From the cell containing the given text, extract its center point as (X, Y) coordinate. 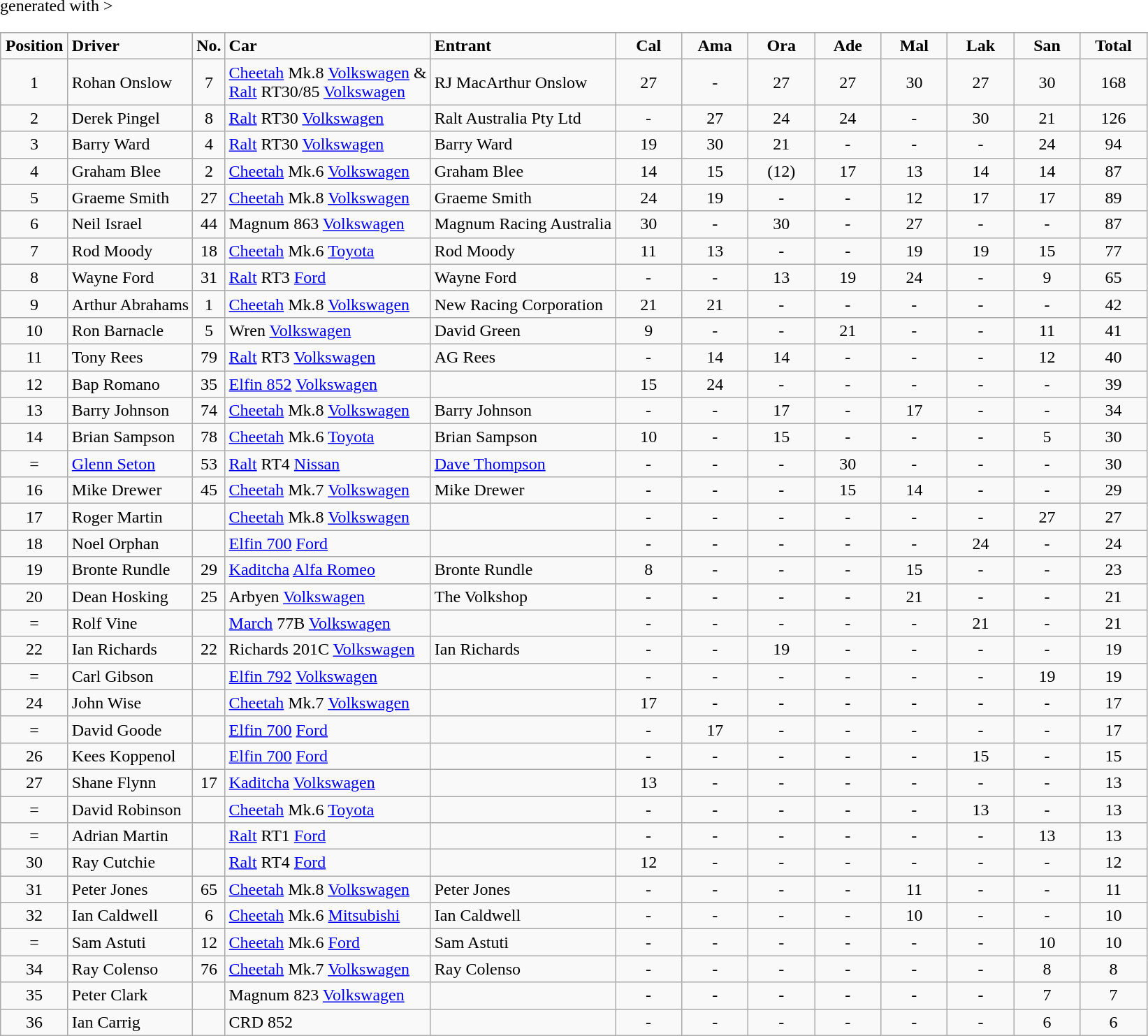
Wren Volkswagen (328, 330)
23 (1114, 570)
Magnum 863 Volkswagen (328, 224)
Elfin 792 Volkswagen (328, 676)
Shane Flynn (130, 782)
53 (209, 464)
Neil Israel (130, 224)
Entrant (523, 46)
126 (1114, 118)
Ralt Australia Pty Ltd (523, 118)
Car (328, 46)
Dean Hosking (130, 597)
Roger Martin (130, 517)
Arthur Abrahams (130, 304)
David Goode (130, 729)
AG Rees (523, 357)
Ralt RT1 Ford (328, 836)
The Volkshop (523, 597)
74 (209, 411)
Ralt RT4 Nissan (328, 464)
Carl Gibson (130, 676)
Kees Koppenol (130, 756)
Kaditcha Alfa Romeo (328, 570)
Cheetah Mk.6 Ford (328, 942)
Bap Romano (130, 384)
David Robinson (130, 810)
36 (35, 1022)
41 (1114, 330)
Kaditcha Volkswagen (328, 782)
CRD 852 (328, 1022)
New Racing Corporation (523, 304)
Ron Barnacle (130, 330)
78 (209, 437)
44 (209, 224)
77 (1114, 251)
No. (209, 46)
Ama (715, 46)
Ralt RT4 Ford (328, 863)
40 (1114, 357)
San (1047, 46)
Arbyen Volkswagen (328, 597)
42 (1114, 304)
(12) (781, 171)
Cheetah Mk.8 Volkswagen & Ralt RT30/85 Volkswagen (328, 82)
Ralt RT3 Volkswagen (328, 357)
Rohan Onslow (130, 82)
Ora (781, 46)
Ralt RT3 Ford (328, 277)
Ade (848, 46)
Elfin 852 Volkswagen (328, 384)
26 (35, 756)
20 (35, 597)
Ian Carrig (130, 1022)
39 (1114, 384)
Cheetah Mk.6 Volkswagen (328, 171)
76 (209, 969)
Cheetah Mk.6 Mitsubishi (328, 916)
Driver (130, 46)
Cal (648, 46)
Tony Rees (130, 357)
94 (1114, 145)
John Wise (130, 703)
Adrian Martin (130, 836)
Rolf Vine (130, 623)
32 (35, 916)
Position (35, 46)
Glenn Seton (130, 464)
3 (35, 145)
25 (209, 597)
Magnum Racing Australia (523, 224)
Dave Thompson (523, 464)
Lak (981, 46)
Noel Orphan (130, 543)
Total (1114, 46)
79 (209, 357)
March 77B Volkswagen (328, 623)
Derek Pingel (130, 118)
Mal (914, 46)
168 (1114, 82)
David Green (523, 330)
16 (35, 490)
Magnum 823 Volkswagen (328, 995)
RJ MacArthur Onslow (523, 82)
45 (209, 490)
Peter Clark (130, 995)
Ray Cutchie (130, 863)
Richards 201C Volkswagen (328, 650)
89 (1114, 198)
